From the cell containing the given text, extract its center point as (x, y) coordinate. 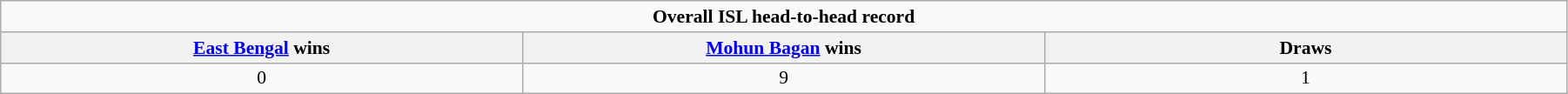
Mohun Bagan wins (784, 48)
Overall ISL head-to-head record (784, 17)
Draws (1306, 48)
East Bengal wins (262, 48)
1 (1306, 78)
9 (784, 78)
0 (262, 78)
